Output the (x, y) coordinate of the center of the cell containing the given text.  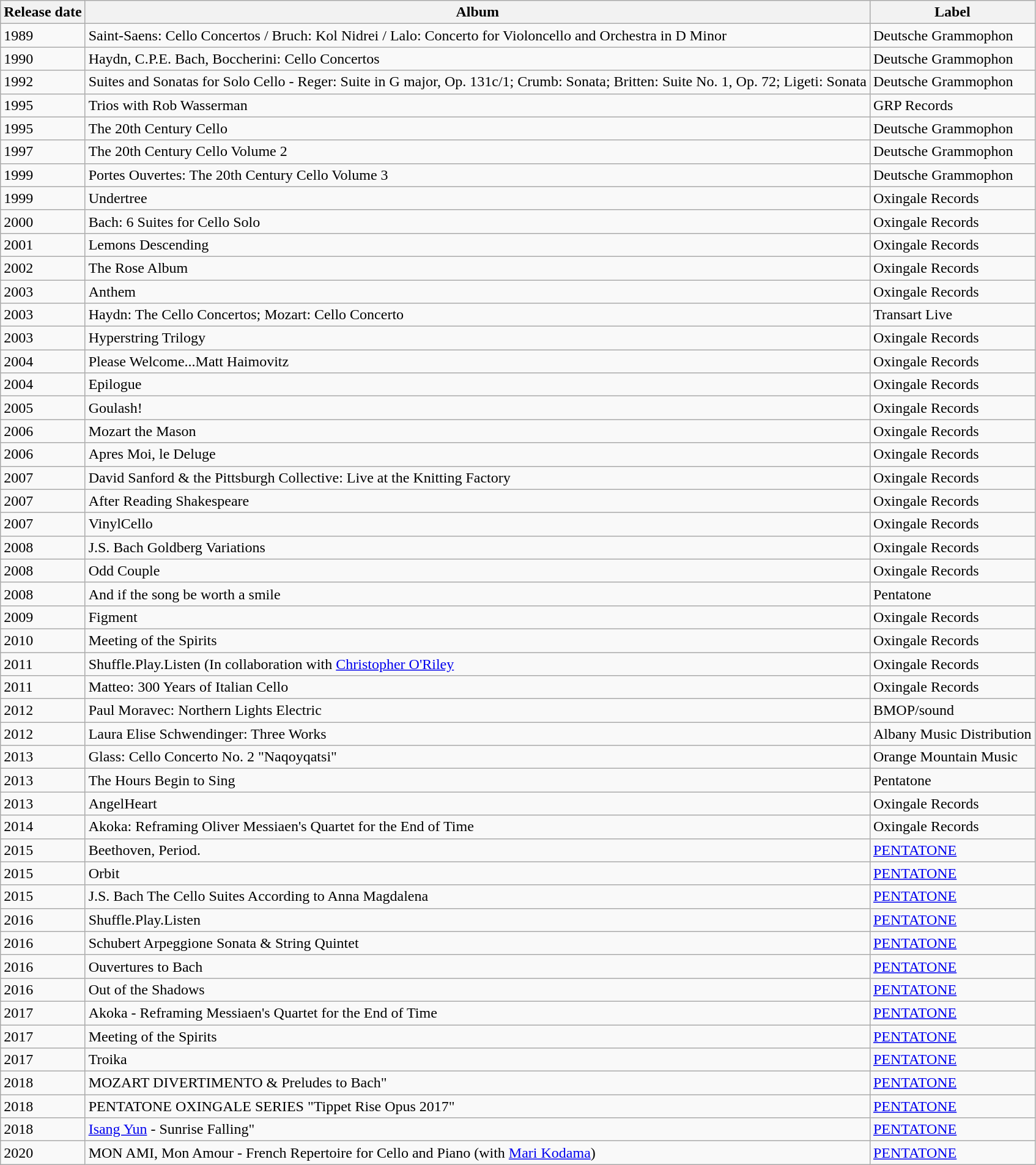
2014 (43, 827)
Album (477, 12)
MON AMI, Mon Amour - French Repertoire for Cello and Piano (with Mari Kodama) (477, 1153)
Transart Live (952, 315)
2020 (43, 1153)
Beethoven, Period. (477, 850)
Akoka - Reframing Messiaen's Quartet for the End of Time (477, 1013)
Hyperstring Trilogy (477, 338)
Trios with Rob Wasserman (477, 105)
Shuffle.Play.Listen (In collaboration with Christopher O'Riley (477, 664)
2002 (43, 268)
Schubert Arpeggione Sonata & String Quintet (477, 943)
David Sanford & the Pittsburgh Collective: Live at the Knitting Factory (477, 478)
2005 (43, 408)
Label (952, 12)
PENTATONE OXINGALE SERIES "Tippet Rise Opus 2017" (477, 1106)
Release date (43, 12)
Haydn: The Cello Concertos; Mozart: Cello Concerto (477, 315)
Portes Ouvertes: The 20th Century Cello Volume 3 (477, 175)
Please Welcome...Matt Haimovitz (477, 361)
1990 (43, 59)
Matteo: 300 Years of Italian Cello (477, 687)
1997 (43, 152)
Odd Couple (477, 571)
J.S. Bach The Cello Suites According to Anna Magdalena (477, 897)
Haydn, C.P.E. Bach, Boccherini: Cello Concertos (477, 59)
Glass: Cello Concerto No. 2 "Naqoyqatsi" (477, 757)
The Rose Album (477, 268)
Suites and Sonatas for Solo Cello - Reger: Suite in G major, Op. 131c/1; Crumb: Sonata; Britten: Suite No. 1, Op. 72; Ligeti: Sonata (477, 82)
J.S. Bach Goldberg Variations (477, 547)
Saint-Saens: Cello Concertos / Bruch: Kol Nidrei / Lalo: Concerto for Violoncello and Orchestra in D Minor (477, 35)
Anthem (477, 292)
Out of the Shadows (477, 989)
2000 (43, 221)
1989 (43, 35)
And if the song be worth a smile (477, 594)
1992 (43, 82)
Akoka: Reframing Oliver Messiaen's Quartet for the End of Time (477, 827)
Mozart the Mason (477, 431)
Isang Yun - Sunrise Falling" (477, 1130)
The 20th Century Cello Volume 2 (477, 152)
After Reading Shakespeare (477, 501)
Troika (477, 1060)
Apres Moi, le Deluge (477, 454)
Orange Mountain Music (952, 757)
2001 (43, 245)
2010 (43, 640)
GRP Records (952, 105)
AngelHeart (477, 804)
Ouvertures to Bach (477, 966)
Figment (477, 617)
2009 (43, 617)
Shuffle.Play.Listen (477, 920)
The Hours Begin to Sing (477, 780)
Laura Elise Schwendinger: Three Works (477, 734)
Lemons Descending (477, 245)
Paul Moravec: Northern Lights Electric (477, 711)
VinylCello (477, 524)
Orbit (477, 873)
Epilogue (477, 385)
BMOP/sound (952, 711)
Albany Music Distribution (952, 734)
Undertree (477, 198)
The 20th Century Cello (477, 128)
Goulash! (477, 408)
MOZART DIVERTIMENTO & Preludes to Bach" (477, 1083)
Bach: 6 Suites for Cello Solo (477, 221)
